Locate the cell with the specified text and output its [X, Y] center coordinate. 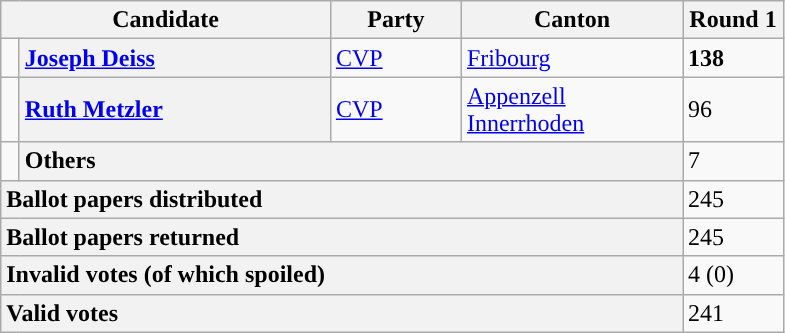
Others [350, 161]
138 [732, 58]
Fribourg [572, 58]
4 (0) [732, 275]
Round 1 [732, 20]
Ballot papers distributed [342, 199]
96 [732, 110]
Party [396, 20]
Ballot papers returned [342, 237]
Ruth Metzler [174, 110]
Invalid votes (of which spoiled) [342, 275]
Candidate [166, 20]
241 [732, 313]
Valid votes [342, 313]
Joseph Deiss [174, 58]
Appenzell Innerrhoden [572, 110]
Canton [572, 20]
7 [732, 161]
